Capture the cell that displays the provided text and extract its (X, Y) central coordinate. 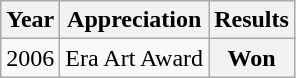
Era Art Award (134, 58)
Won (252, 58)
Results (252, 20)
Appreciation (134, 20)
2006 (30, 58)
Year (30, 20)
